Detect which cell encompasses the target text, then output its (X, Y) center coordinate. 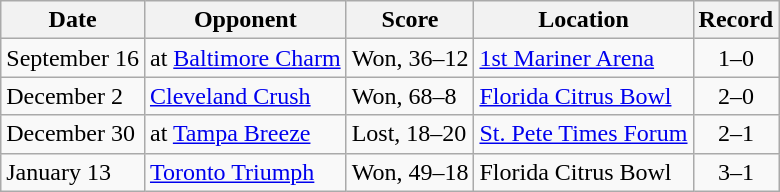
Toronto Triumph (245, 172)
2–1 (736, 134)
at Tampa Breeze (245, 134)
Record (736, 20)
2–0 (736, 96)
3–1 (736, 172)
Won, 36–12 (410, 58)
St. Pete Times Forum (584, 134)
December 30 (73, 134)
at Baltimore Charm (245, 58)
Score (410, 20)
1st Mariner Arena (584, 58)
December 2 (73, 96)
Won, 49–18 (410, 172)
1–0 (736, 58)
Date (73, 20)
Cleveland Crush (245, 96)
January 13 (73, 172)
Lost, 18–20 (410, 134)
Location (584, 20)
Won, 68–8 (410, 96)
Opponent (245, 20)
September 16 (73, 58)
